Return (X, Y) of the center of cell containing provided text 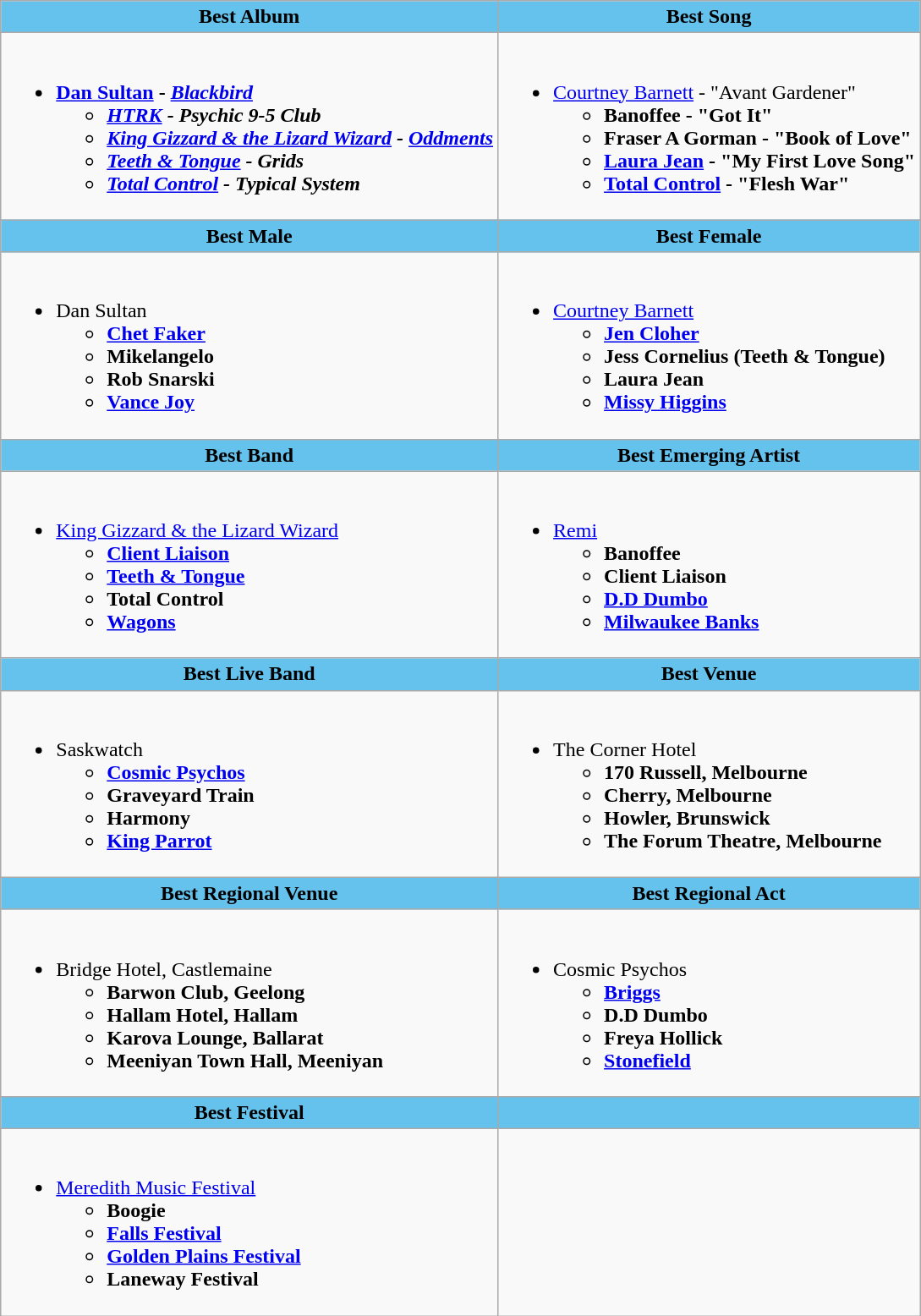
Dan Sultan - BlackbirdHTRK - Psychic 9-5 ClubKing Gizzard & the Lizard Wizard - OddmentsTeeth & Tongue - GridsTotal Control - Typical System (249, 127)
Cosmic PsychosBriggsD.D DumboFreya HollickStonefield (709, 1003)
SaskwatchCosmic PsychosGraveyard TrainHarmonyKing Parrot (249, 783)
Best Regional Act (709, 893)
King Gizzard & the Lizard WizardClient LiaisonTeeth & TongueTotal ControlWagons (249, 565)
Courtney BarnettJen CloherJess Cornelius (Teeth & Tongue)Laura JeanMissy Higgins (709, 345)
Bridge Hotel, CastlemaineBarwon Club, GeelongHallam Hotel, HallamKarova Lounge, BallaratMeeniyan Town Hall, Meeniyan (249, 1003)
Best Album (249, 17)
Courtney Barnett - "Avant Gardener"Banoffee - "Got It"Fraser A Gorman - "Book of Love"Laura Jean - "My First Love Song"Total Control - "Flesh War" (709, 127)
Dan SultanChet FakerMikelangeloRob SnarskiVance Joy (249, 345)
Best Band (249, 455)
Best Male (249, 236)
Best Festival (249, 1112)
Meredith Music FestivalBoogieFalls FestivalGolden Plains FestivalLaneway Festival (249, 1221)
Best Live Band (249, 674)
Best Venue (709, 674)
Best Regional Venue (249, 893)
RemiBanoffeeClient LiaisonD.D DumboMilwaukee Banks (709, 565)
Best Song (709, 17)
Best Female (709, 236)
The Corner Hotel170 Russell, MelbourneCherry, MelbourneHowler, BrunswickThe Forum Theatre, Melbourne (709, 783)
Best Emerging Artist (709, 455)
